Output the (X, Y) coordinate of the center of the cell containing the given text.  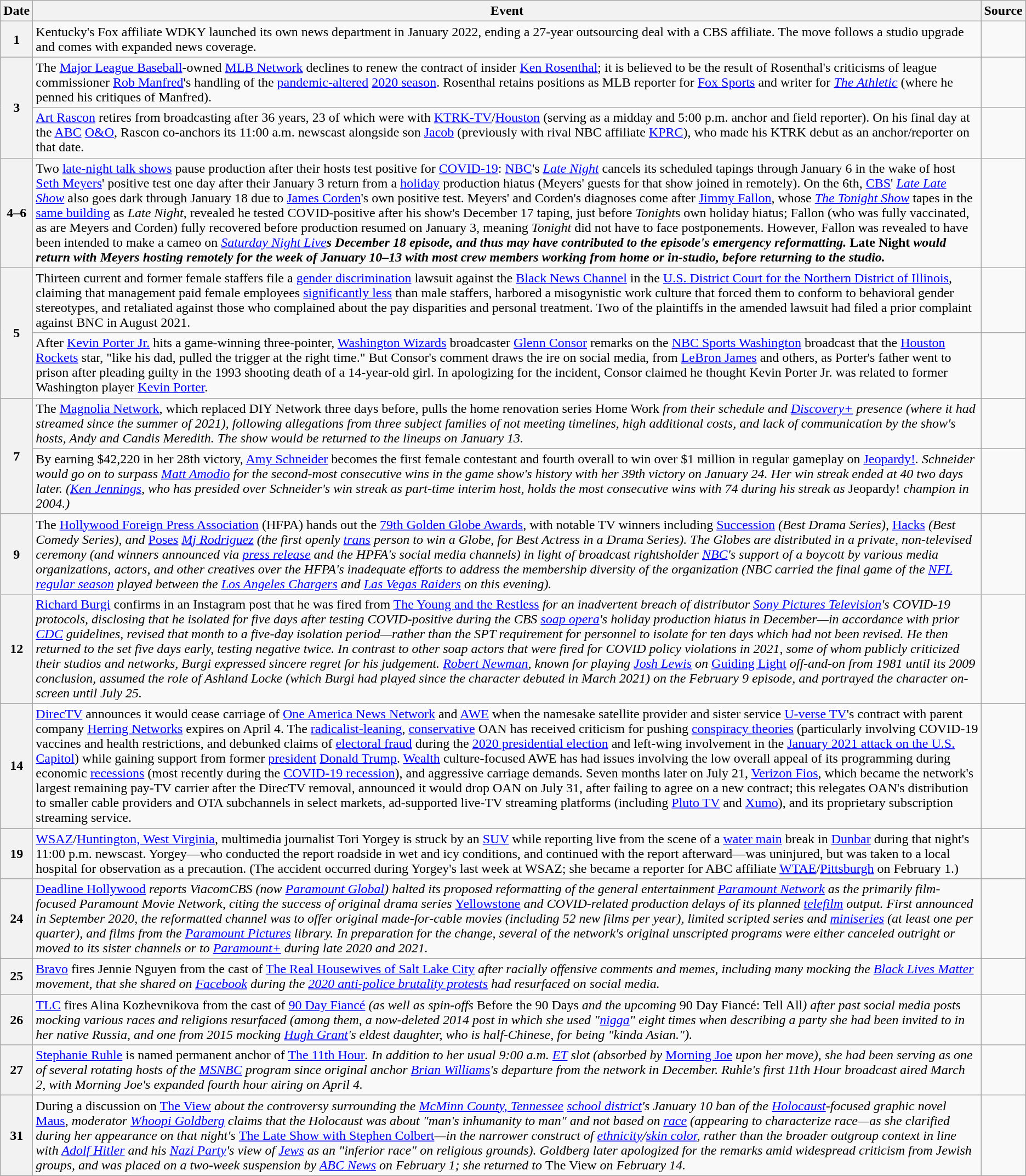
14 (16, 765)
Source (1003, 11)
4–6 (16, 213)
31 (16, 1135)
Event (507, 11)
26 (16, 1020)
7 (16, 456)
24 (16, 919)
12 (16, 649)
19 (16, 853)
25 (16, 977)
3 (16, 107)
27 (16, 1070)
Date (16, 11)
5 (16, 333)
1 (16, 39)
9 (16, 554)
